Identify which cell holds the provided text, then report its [x, y] central coordinate. 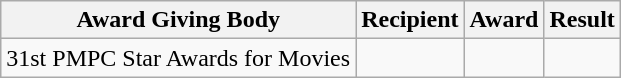
Award [504, 20]
Award Giving Body [178, 20]
Result [582, 20]
Recipient [410, 20]
31st PMPC Star Awards for Movies [178, 58]
